Scan for the cell matching the given text and deliver its [x, y] coordinate at center. 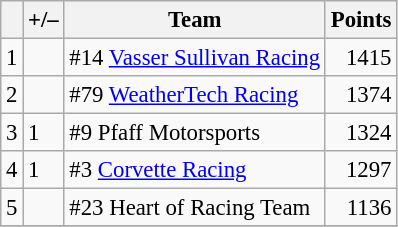
2 [12, 95]
#23 Heart of Racing Team [194, 208]
5 [12, 208]
1324 [360, 133]
1297 [360, 170]
+/– [44, 20]
1374 [360, 95]
#14 Vasser Sullivan Racing [194, 58]
1415 [360, 58]
Team [194, 20]
4 [12, 170]
3 [12, 133]
#9 Pfaff Motorsports [194, 133]
1136 [360, 208]
#3 Corvette Racing [194, 170]
Points [360, 20]
#79 WeatherTech Racing [194, 95]
